Return the [X, Y] coordinate for the center point of the cell that contains the specified text.  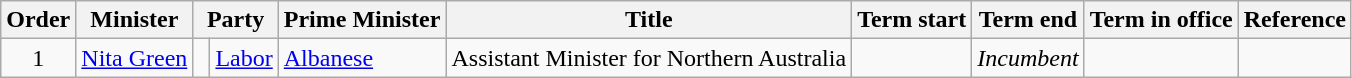
Term in office [1161, 20]
Order [38, 20]
Labor [244, 58]
Reference [1294, 20]
Title [649, 20]
Assistant Minister for Northern Australia [649, 58]
Minister [134, 20]
Term end [1028, 20]
Term start [912, 20]
Party [236, 20]
Albanese [362, 58]
Nita Green [134, 58]
Incumbent [1028, 58]
Prime Minister [362, 20]
1 [38, 58]
